Locate the cell with the specified text and output its (x, y) center coordinate. 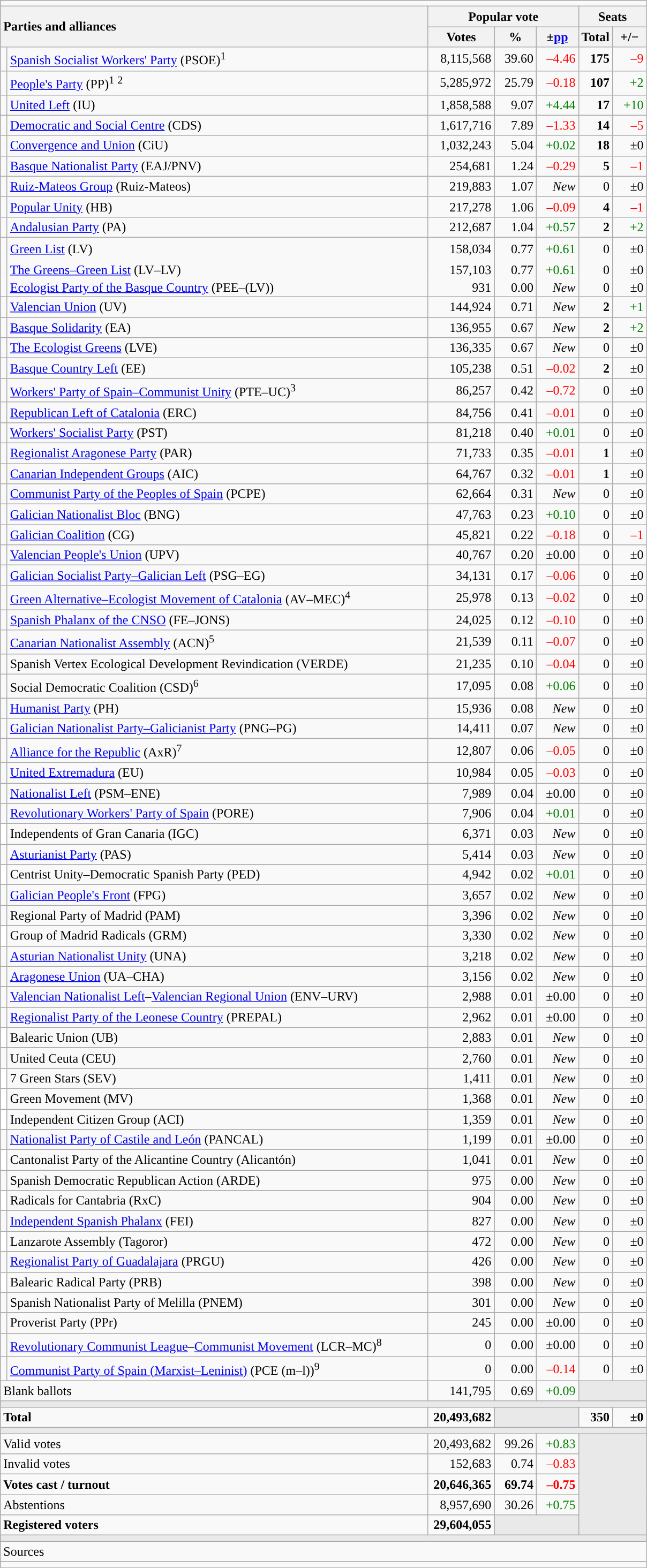
Andalusian Party (PA) (217, 227)
1,041 (461, 1160)
904 (461, 1201)
5.04 (515, 146)
Sources (323, 1551)
0.31 (515, 494)
Nationalist Party of Castile and León (PANCAL) (217, 1140)
144,924 (461, 307)
12,807 (461, 751)
United Left (IU) (217, 105)
–0.06 (557, 575)
254,681 (461, 166)
+0.09 (557, 1391)
Spanish Democratic Republican Action (ARDE) (217, 1180)
931 (461, 287)
Popular vote (503, 17)
Regionalist Aragonese Party (PAR) (217, 453)
–5 (630, 125)
Regional Party of Madrid (PAM) (217, 915)
Independents of Gran Canaria (IGC) (217, 834)
Spanish Vertex Ecological Development Revindication (VERDE) (217, 664)
–0.10 (557, 620)
United Ceuta (CEU) (217, 1058)
0.69 (515, 1391)
0.22 (515, 535)
219,883 (461, 186)
Alliance for the Republic (AxR)7 (217, 751)
2,962 (461, 1017)
Valid votes (214, 1444)
0.20 (515, 555)
975 (461, 1180)
Asturianist Party (PAS) (217, 854)
69.74 (515, 1484)
15,936 (461, 708)
20,646,365 (461, 1484)
3,330 (461, 936)
Popular Unity (HB) (217, 207)
158,034 (461, 248)
175 (596, 59)
Basque Country Left (EE) (217, 368)
Democratic and Social Centre (CDS) (217, 125)
30.26 (515, 1505)
1,368 (461, 1099)
34,131 (461, 575)
–0.04 (557, 664)
827 (461, 1221)
245 (461, 1323)
Communist Party of the Peoples of Spain (PCPE) (217, 494)
United Extremadura (EU) (217, 773)
0.40 (515, 433)
+0.06 (557, 686)
–4.46 (557, 59)
86,257 (461, 391)
Communist Party of Spain (Marxist–Leninist) (PCE (m–l))9 (217, 1369)
212,687 (461, 227)
Abstentions (214, 1505)
–0.07 (557, 642)
0.12 (515, 620)
14 (596, 125)
Group of Madrid Radicals (GRM) (217, 936)
Galician Nationalist Party–Galicianist Party (PNG–PG) (217, 729)
1,411 (461, 1078)
2,988 (461, 997)
–0.03 (557, 773)
–9 (630, 59)
Workers' Party of Spain–Communist Unity (PTE–UC)3 (217, 391)
The Greens–Green List (LV–LV) (217, 270)
217,278 (461, 207)
1.06 (515, 207)
3,156 (461, 976)
1,032,243 (461, 146)
17 (596, 105)
2,883 (461, 1037)
Registered voters (214, 1525)
Lanzarote Assembly (Tagoror) (217, 1241)
–0.14 (557, 1369)
4 (596, 207)
29,604,055 (461, 1525)
141,795 (461, 1391)
Regionalist Party of the Leonese Country (PREPAL) (217, 1017)
0.13 (515, 597)
Green List (LV) (217, 248)
Invalid votes (214, 1464)
Galician Coalition (CG) (217, 535)
Asturian Nationalist Unity (UNA) (217, 956)
14,411 (461, 729)
–0.75 (557, 1484)
9.07 (515, 105)
0.10 (515, 664)
1.07 (515, 186)
Convergence and Union (CiU) (217, 146)
Galician People's Front (FPG) (217, 895)
Regionalist Party of Guadalajara (PRGU) (217, 1262)
Valencian Union (UV) (217, 307)
301 (461, 1302)
Nationalist Left (PSM–ENE) (217, 793)
Workers' Socialist Party (PST) (217, 433)
Radicals for Cantabria (RxC) (217, 1201)
398 (461, 1282)
25.79 (515, 82)
47,763 (461, 514)
21,539 (461, 642)
+0.02 (557, 146)
–0.83 (557, 1464)
0.06 (515, 751)
Balearic Radical Party (PRB) (217, 1282)
3,657 (461, 895)
Cantonalist Party of the Alicantine Country (Alicantón) (217, 1160)
Spanish Phalanx of the CNSO (FE–JONS) (217, 620)
Galician Nationalist Bloc (BNG) (217, 514)
1,359 (461, 1119)
7.89 (515, 125)
+10 (630, 105)
% (515, 37)
+0.83 (557, 1444)
39.60 (515, 59)
–0.29 (557, 166)
157,103 (461, 270)
136,335 (461, 348)
People's Party (PP)1 2 (217, 82)
0.07 (515, 729)
0.71 (515, 307)
1.24 (515, 166)
Social Democratic Coalition (CSD)6 (217, 686)
40,767 (461, 555)
62,664 (461, 494)
64,767 (461, 474)
+4.44 (557, 105)
3,396 (461, 915)
84,756 (461, 412)
7,906 (461, 814)
7,989 (461, 793)
Revolutionary Communist League–Communist Movement (LCR–MC)8 (217, 1345)
105,238 (461, 368)
4,942 (461, 875)
Republican Left of Catalonia (ERC) (217, 412)
Revolutionary Workers' Party of Spain (PORE) (217, 814)
Balearic Union (UB) (217, 1037)
0.42 (515, 391)
0.05 (515, 773)
Spanish Socialist Workers' Party (PSOE)1 (217, 59)
Proverist Party (PPr) (217, 1323)
Valencian Nationalist Left–Valencian Regional Union (ENV–URV) (217, 997)
3,218 (461, 956)
Spanish Nationalist Party of Melilla (PNEM) (217, 1302)
45,821 (461, 535)
1,199 (461, 1140)
Galician Socialist Party–Galician Left (PSG–EG) (217, 575)
+1 (630, 307)
5 (596, 166)
–0.72 (557, 391)
0.41 (515, 412)
Canarian Nationalist Assembly (ACN)5 (217, 642)
Humanist Party (PH) (217, 708)
107 (596, 82)
Valencian People's Union (UPV) (217, 555)
Basque Nationalist Party (EAJ/PNV) (217, 166)
+/− (630, 37)
17,095 (461, 686)
Parties and alliances (214, 27)
–0.09 (557, 207)
0.32 (515, 474)
5,285,972 (461, 82)
472 (461, 1241)
152,683 (461, 1464)
0.51 (515, 368)
1,617,716 (461, 125)
2,760 (461, 1058)
Basque Solidarity (EA) (217, 328)
Ecologist Party of the Basque Country (PEE–(LV)) (217, 287)
Independent Citizen Group (ACI) (217, 1119)
24,025 (461, 620)
±pp (557, 37)
+0.57 (557, 227)
Green Movement (MV) (217, 1099)
Ruiz-Mateos Group (Ruiz-Mateos) (217, 186)
8,957,690 (461, 1505)
Blank ballots (214, 1391)
Seats (613, 17)
+0.10 (557, 514)
71,733 (461, 453)
0.17 (515, 575)
81,218 (461, 433)
136,955 (461, 328)
0.11 (515, 642)
Independent Spanish Phalanx (FEI) (217, 1221)
Votes (461, 37)
10,984 (461, 773)
25,978 (461, 597)
0.35 (515, 453)
350 (596, 1417)
+0.75 (557, 1505)
Votes cast / turnout (214, 1484)
1.04 (515, 227)
0.74 (515, 1464)
Centrist Unity–Democratic Spanish Party (PED) (217, 875)
8,115,568 (461, 59)
Canarian Independent Groups (AIC) (217, 474)
–1.33 (557, 125)
7 Green Stars (SEV) (217, 1078)
21,235 (461, 664)
–0.05 (557, 751)
0.23 (515, 514)
18 (596, 146)
5,414 (461, 854)
Aragonese Union (UA–CHA) (217, 976)
Green Alternative–Ecologist Movement of Catalonia (AV–MEC)4 (217, 597)
99.26 (515, 1444)
The Ecologist Greens (LVE) (217, 348)
6,371 (461, 834)
426 (461, 1262)
1,858,588 (461, 105)
